For the text-containing cell, return its midpoint in (X, Y) coordinate format. 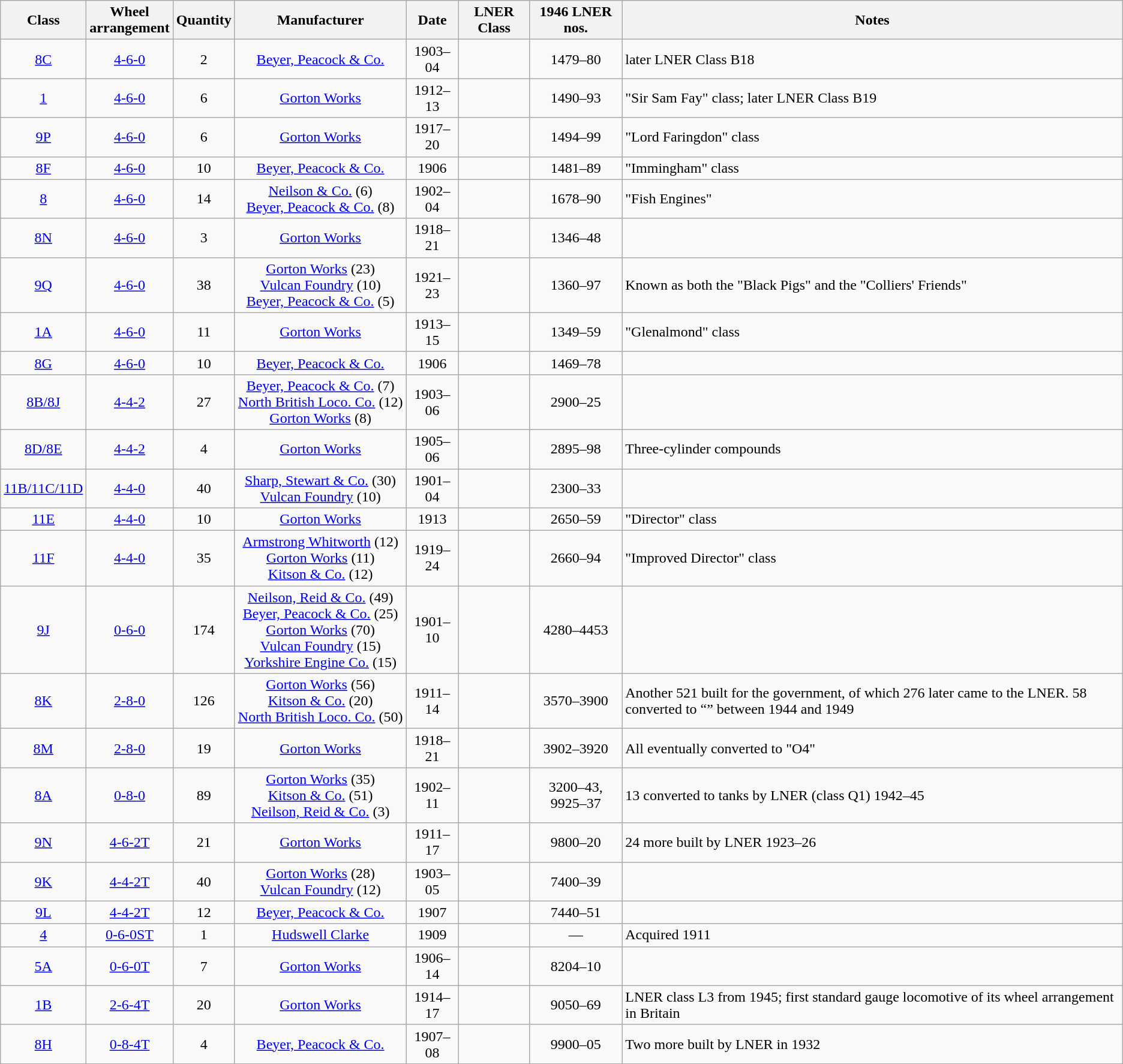
21 (204, 842)
later LNER Class B18 (872, 59)
7440–51 (576, 912)
8K (43, 701)
1917–20 (432, 137)
Gorton Works (35)Kitson & Co. (51)Neilson, Reid & Co. (3) (320, 795)
1903–04 (432, 59)
Gorton Works (28)Vulcan Foundry (12) (320, 882)
Neilson & Co. (6)Beyer, Peacock & Co. (8) (320, 199)
0-6-0ST (130, 935)
126 (204, 701)
0-8-0 (130, 795)
Armstrong Whitworth (12)Gorton Works (11)Kitson & Co. (12) (320, 558)
2 (204, 59)
1678–90 (576, 199)
1905–06 (432, 449)
Another 521 built for the government, of which 276 later came to the LNER. 58 converted to “” between 1944 and 1949 (872, 701)
1479–80 (576, 59)
"Fish Engines" (872, 199)
12 (204, 912)
2900–25 (576, 402)
3902–3920 (576, 749)
38 (204, 285)
1907 (432, 912)
89 (204, 795)
3200–43, 9925–37 (576, 795)
"Director" class (872, 519)
7400–39 (576, 882)
13 converted to tanks by LNER (class Q1) 1942–45 (872, 795)
1919–24 (432, 558)
Neilson, Reid & Co. (49)Beyer, Peacock & Co. (25)Gorton Works (70)Vulcan Foundry (15)Yorkshire Engine Co. (15) (320, 630)
LNER Class (494, 20)
9N (43, 842)
1914–17 (432, 1005)
9Q (43, 285)
8F (43, 168)
3 (204, 238)
8A (43, 795)
174 (204, 630)
1921–23 (432, 285)
Sharp, Stewart & Co. (30)Vulcan Foundry (10) (320, 488)
Quantity (204, 20)
8G (43, 363)
1901–10 (432, 630)
11B/11C/11D (43, 488)
8204–10 (576, 966)
2300–33 (576, 488)
8 (43, 199)
1A (43, 332)
24 more built by LNER 1923–26 (872, 842)
Hudswell Clarke (320, 935)
1903–05 (432, 882)
"Lord Faringdon" class (872, 137)
11F (43, 558)
7 (204, 966)
All eventually converted to "O4" (872, 749)
1906–14 (432, 966)
9800–20 (576, 842)
— (576, 935)
3570–3900 (576, 701)
8M (43, 749)
0-6-0T (130, 966)
Gorton Works (56)Kitson & Co. (20)North British Loco. Co. (50) (320, 701)
35 (204, 558)
1909 (432, 935)
1946 LNER nos. (576, 20)
9P (43, 137)
4280–4453 (576, 630)
1911–14 (432, 701)
LNER class L3 from 1945; first standard gauge locomotive of its wheel arrangement in Britain (872, 1005)
Notes (872, 20)
20 (204, 1005)
2-6-4T (130, 1005)
2895–98 (576, 449)
0-8-4T (130, 1044)
Beyer, Peacock & Co. (7)North British Loco. Co. (12)Gorton Works (8) (320, 402)
0-6-0 (130, 630)
1903–06 (432, 402)
Gorton Works (23)Vulcan Foundry (10)Beyer, Peacock & Co. (5) (320, 285)
1469–78 (576, 363)
8B/8J (43, 402)
Known as both the "Black Pigs" and the "Colliers' Friends" (872, 285)
Date (432, 20)
1901–04 (432, 488)
19 (204, 749)
8D/8E (43, 449)
1346–48 (576, 238)
1911–17 (432, 842)
8C (43, 59)
"Glenalmond" class (872, 332)
1481–89 (576, 168)
1490–93 (576, 98)
"Sir Sam Fay" class; later LNER Class B19 (872, 98)
Acquired 1911 (872, 935)
"Improved Director" class (872, 558)
Class (43, 20)
1494–99 (576, 137)
Two more built by LNER in 1932 (872, 1044)
1913 (432, 519)
9900–05 (576, 1044)
Three-cylinder compounds (872, 449)
1907–08 (432, 1044)
5A (43, 966)
1349–59 (576, 332)
1912–13 (432, 98)
11E (43, 519)
1902–11 (432, 795)
9050–69 (576, 1005)
14 (204, 199)
8N (43, 238)
Wheelarrangement (130, 20)
11 (204, 332)
9K (43, 882)
8H (43, 1044)
"Immingham" class (872, 168)
4-6-2T (130, 842)
2660–94 (576, 558)
1360–97 (576, 285)
9J (43, 630)
9L (43, 912)
1913–15 (432, 332)
Manufacturer (320, 20)
2650–59 (576, 519)
27 (204, 402)
1B (43, 1005)
1902–04 (432, 199)
